Scan for the cell matching the given text and deliver its (X, Y) coordinate at center. 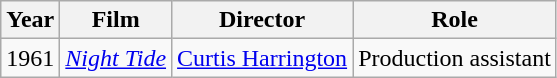
Production assistant (455, 58)
Year (30, 20)
Curtis Harrington (262, 58)
Film (116, 20)
Role (455, 20)
Director (262, 20)
1961 (30, 58)
Night Tide (116, 58)
